Determine the (x, y) coordinate at the center of the cell enclosing the given text.  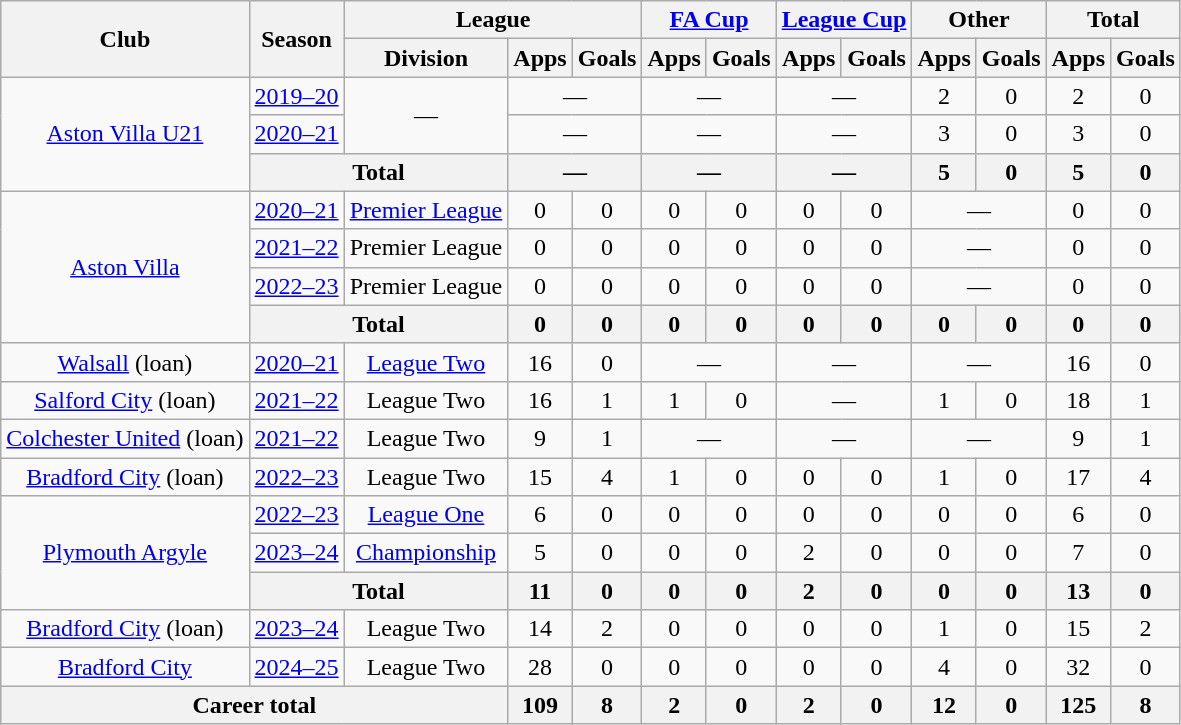
109 (540, 705)
League One (426, 515)
17 (1078, 477)
Aston Villa (125, 267)
Championship (426, 553)
2024–25 (296, 667)
Other (979, 20)
League Cup (844, 20)
18 (1078, 400)
Plymouth Argyle (125, 553)
11 (540, 591)
125 (1078, 705)
7 (1078, 553)
14 (540, 629)
13 (1078, 591)
Club (125, 39)
12 (944, 705)
FA Cup (709, 20)
League (493, 20)
Aston Villa U21 (125, 134)
Bradford City (125, 667)
28 (540, 667)
32 (1078, 667)
Division (426, 58)
Salford City (loan) (125, 400)
Walsall (loan) (125, 362)
2019–20 (296, 96)
Colchester United (loan) (125, 438)
Career total (254, 705)
Season (296, 39)
